From the cell containing the given text, extract its center point as [x, y] coordinate. 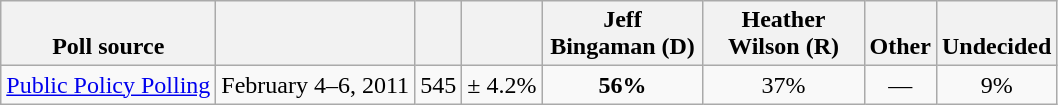
545 [438, 85]
9% [996, 85]
Public Policy Polling [108, 85]
JeffBingaman (D) [622, 34]
37% [784, 85]
HeatherWilson (R) [784, 34]
± 4.2% [502, 85]
Poll source [108, 34]
— [900, 85]
February 4–6, 2011 [316, 85]
Undecided [996, 34]
Other [900, 34]
56% [622, 85]
